Output the (X, Y) coordinate of the center of the cell containing the given text.  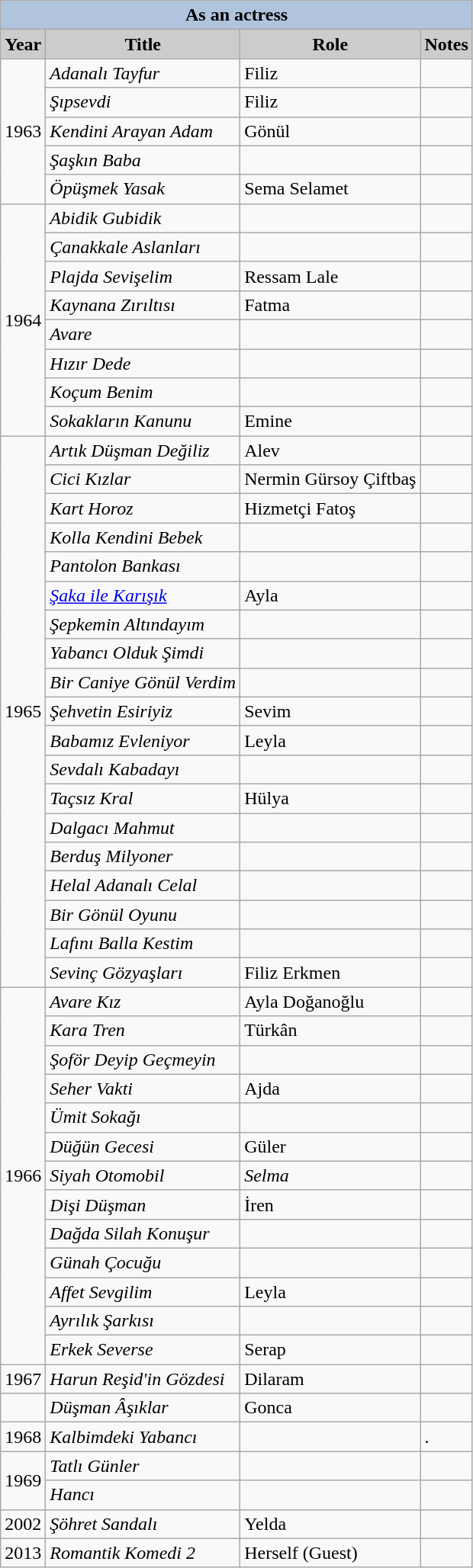
Dağda Silah Konuşur (143, 1233)
Ajda (330, 1089)
Hancı (143, 1495)
Selma (330, 1175)
Dilaram (330, 1379)
Kaynana Zırıltısı (143, 305)
Çanakkale Aslanları (143, 247)
Romantik Komedi 2 (143, 1553)
Sokakların Kanunu (143, 422)
Ayrılık Şarkısı (143, 1321)
Sema Selamet (330, 189)
Ressam Lale (330, 276)
Şehvetin Esiriyiz (143, 711)
Alev (330, 451)
Serap (330, 1350)
Bir Gönül Oyunu (143, 915)
Dişi Düşman (143, 1204)
Berduş Milyoner (143, 857)
Koçum Benim (143, 393)
Filiz Erkmen (330, 973)
Abidik Gubidik (143, 218)
Affet Sevgilim (143, 1292)
Nermin Gürsoy Çiftbaş (330, 479)
Erkek Severse (143, 1350)
Türkân (330, 1031)
Şaşkın Baba (143, 160)
1969 (23, 1480)
1968 (23, 1437)
1966 (23, 1175)
Şaka ile Karışık (143, 595)
. (446, 1437)
Ayla (330, 595)
Sevim (330, 711)
As an actress (236, 15)
Herself (Guest) (330, 1553)
Düşman Âşıklar (143, 1408)
Hizmetçi Fatoş (330, 508)
Hızır Dede (143, 364)
Bir Caniye Gönül Verdim (143, 682)
Fatma (330, 305)
Şıpsevdi (143, 102)
2013 (23, 1553)
Lafını Balla Kestim (143, 944)
1963 (23, 131)
Şepkemin Altındayım (143, 624)
Gonca (330, 1408)
İren (330, 1204)
Kart Horoz (143, 508)
1964 (23, 319)
Role (330, 44)
Tatlı Günler (143, 1466)
Sevinç Gözyaşları (143, 973)
Avare Kız (143, 1002)
Artık Düşman Değiliz (143, 451)
Cici Kızlar (143, 479)
Pantolon Bankası (143, 566)
Title (143, 44)
Babamız Evleniyor (143, 740)
Hülya (330, 798)
Ümit Sokağı (143, 1117)
Seher Vakti (143, 1089)
Harun Reşid'in Gözdesi (143, 1379)
Güler (330, 1146)
Emine (330, 422)
Gönül (330, 131)
Notes (446, 44)
Kara Tren (143, 1031)
Adanalı Tayfur (143, 73)
Kalbimdeki Yabancı (143, 1437)
Taçsız Kral (143, 798)
Year (23, 44)
2002 (23, 1524)
Kendini Arayan Adam (143, 131)
Ayla Doğanoğlu (330, 1002)
Öpüşmek Yasak (143, 189)
Plajda Sevişelim (143, 276)
Avare (143, 334)
Yelda (330, 1524)
Siyah Otomobil (143, 1175)
Yabancı Olduk Şimdi (143, 653)
Düğün Gecesi (143, 1146)
Dalgacı Mahmut (143, 827)
Helal Adanalı Celal (143, 886)
Şoför Deyip Geçmeyin (143, 1060)
Kolla Kendini Bebek (143, 537)
1965 (23, 712)
Şöhret Sandalı (143, 1524)
1967 (23, 1379)
Sevdalı Kabadayı (143, 769)
Günah Çocuğu (143, 1262)
